Provide the (X, Y) coordinate of the cell's center where the given text is located.  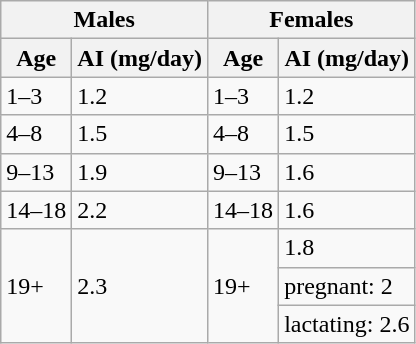
Females (312, 20)
pregnant: 2 (347, 286)
1.8 (347, 248)
1.9 (140, 172)
Males (104, 20)
2.3 (140, 286)
lactating: 2.6 (347, 324)
2.2 (140, 210)
